Search for the cell housing the specified text and yield its (X, Y) center coordinate. 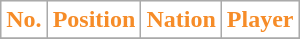
Position (94, 20)
No. (24, 20)
Player (260, 20)
Nation (181, 20)
